For the text-containing cell, return its midpoint in [x, y] coordinate format. 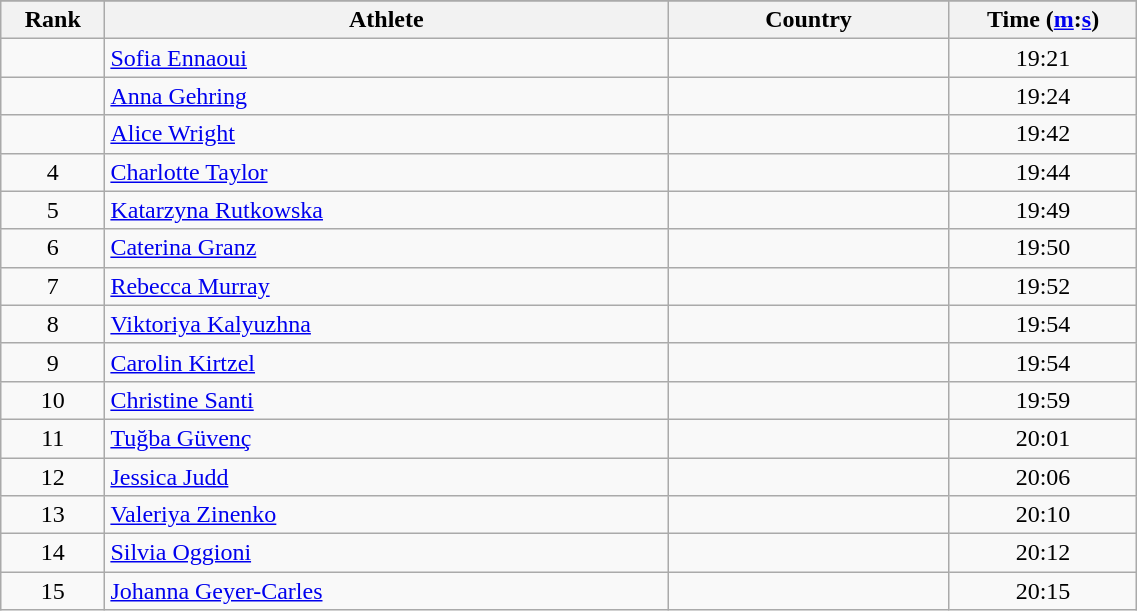
Alice Wright [386, 134]
Athlete [386, 20]
4 [53, 172]
19:21 [1043, 58]
13 [53, 515]
12 [53, 477]
19:49 [1043, 210]
Christine Santi [386, 400]
15 [53, 591]
20:01 [1043, 438]
Valeriya Zinenko [386, 515]
5 [53, 210]
10 [53, 400]
20:06 [1043, 477]
19:50 [1043, 248]
Tuğba Güvenç [386, 438]
Jessica Judd [386, 477]
Katarzyna Rutkowska [386, 210]
Rebecca Murray [386, 286]
Caterina Granz [386, 248]
9 [53, 362]
Carolin Kirtzel [386, 362]
Anna Gehring [386, 96]
19:44 [1043, 172]
Sofia Ennaoui [386, 58]
Viktoriya Kalyuzhna [386, 324]
7 [53, 286]
Charlotte Taylor [386, 172]
Country [808, 20]
8 [53, 324]
19:52 [1043, 286]
Johanna Geyer-Carles [386, 591]
6 [53, 248]
Rank [53, 20]
Silvia Oggioni [386, 553]
19:24 [1043, 96]
19:42 [1043, 134]
11 [53, 438]
19:59 [1043, 400]
Time (m:s) [1043, 20]
20:15 [1043, 591]
14 [53, 553]
20:10 [1043, 515]
20:12 [1043, 553]
